From the cell containing the given text, extract its center point as (X, Y) coordinate. 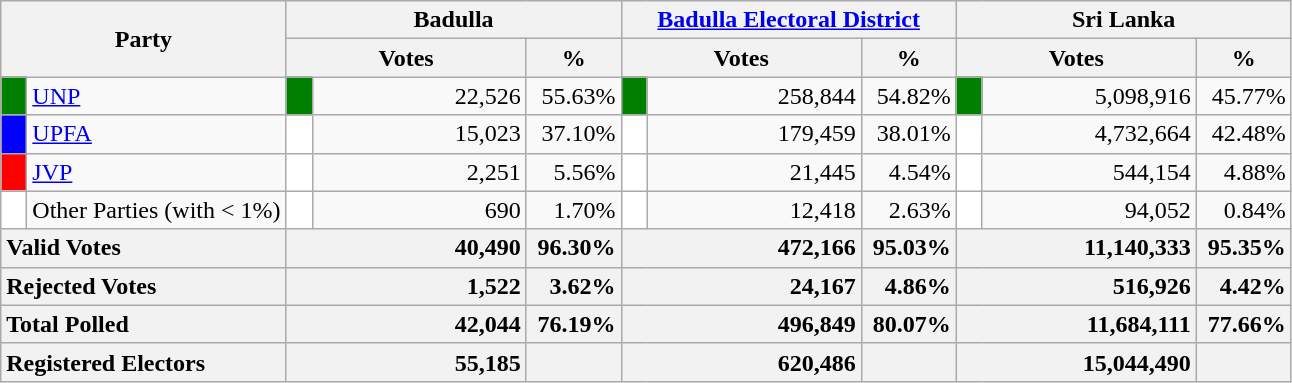
Valid Votes (144, 248)
544,154 (1089, 172)
5.56% (574, 172)
21,445 (754, 172)
Rejected Votes (144, 286)
12,418 (754, 210)
1,522 (406, 286)
94,052 (1089, 210)
Sri Lanka (1124, 20)
2,251 (419, 172)
2.63% (908, 210)
Badulla Electoral District (788, 20)
UNP (156, 96)
516,926 (1076, 286)
37.10% (574, 134)
40,490 (406, 248)
Other Parties (with < 1%) (156, 210)
4.86% (908, 286)
42,044 (406, 324)
4,732,664 (1089, 134)
96.30% (574, 248)
11,140,333 (1076, 248)
15,044,490 (1076, 362)
UPFA (156, 134)
4.42% (1244, 286)
4.88% (1244, 172)
22,526 (419, 96)
1.70% (574, 210)
JVP (156, 172)
5,098,916 (1089, 96)
179,459 (754, 134)
472,166 (741, 248)
4.54% (908, 172)
Registered Electors (144, 362)
55,185 (406, 362)
76.19% (574, 324)
11,684,111 (1076, 324)
55.63% (574, 96)
95.03% (908, 248)
Party (144, 39)
496,849 (741, 324)
3.62% (574, 286)
690 (419, 210)
258,844 (754, 96)
24,167 (741, 286)
54.82% (908, 96)
95.35% (1244, 248)
620,486 (741, 362)
45.77% (1244, 96)
42.48% (1244, 134)
15,023 (419, 134)
Badulla (454, 20)
38.01% (908, 134)
77.66% (1244, 324)
0.84% (1244, 210)
80.07% (908, 324)
Total Polled (144, 324)
